Output the [X, Y] coordinate of the center of the cell containing the given text.  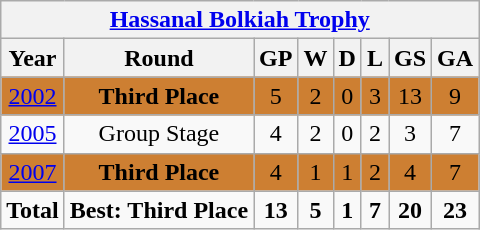
Hassanal Bolkiah Trophy [240, 20]
Round [158, 58]
Best: Third Place [158, 210]
23 [456, 210]
GA [456, 58]
9 [456, 96]
2002 [33, 96]
2005 [33, 134]
Group Stage [158, 134]
20 [410, 210]
D [347, 58]
GS [410, 58]
Total [33, 210]
2007 [33, 172]
Year [33, 58]
L [374, 58]
GP [276, 58]
W [316, 58]
